Output the (X, Y) coordinate of the center of the cell containing the given text.  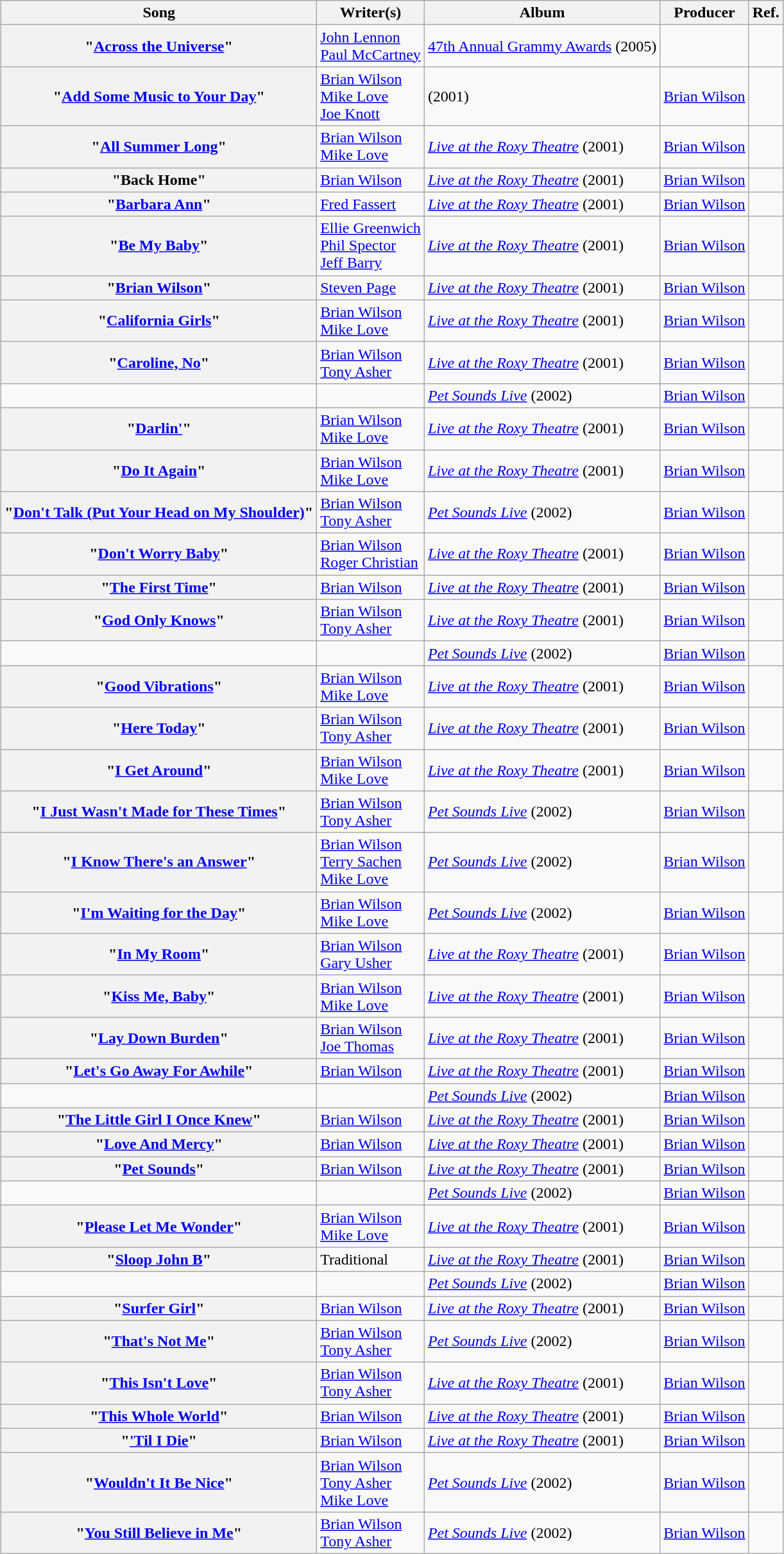
Brian WilsonMike LoveJoe Knott (371, 96)
Album (541, 13)
Brian WilsonTony AsherMike Love (371, 1482)
"Let's Go Away For Awhile" (159, 1071)
Fred Fassert (371, 204)
"Lay Down Burden" (159, 1037)
"I Just Wasn't Made for These Times" (159, 811)
(2001) (541, 96)
"Be My Baby" (159, 246)
"This Isn't Love" (159, 1383)
"'Til I Die" (159, 1440)
"That's Not Me" (159, 1342)
Traditional (371, 1259)
47th Annual Grammy Awards (2005) (541, 46)
"Surfer Girl" (159, 1308)
"I'm Waiting for the Day" (159, 913)
Song (159, 13)
"Love And Mercy" (159, 1144)
"You Still Believe in Me" (159, 1533)
"All Summer Long" (159, 146)
"Don't Talk (Put Your Head on My Shoulder)" (159, 512)
Producer (704, 13)
Brian WilsonTerry SachenMike Love (371, 862)
"Pet Sounds" (159, 1169)
Brian WilsonJoe Thomas (371, 1037)
"Here Today" (159, 728)
"Add Some Music to Your Day" (159, 96)
"Good Vibrations" (159, 687)
"California Girls" (159, 321)
"This Whole World" (159, 1416)
"Sloop John B" (159, 1259)
Writer(s) (371, 13)
"Darlin'" (159, 429)
"Wouldn't It Be Nice" (159, 1482)
Steven Page (371, 288)
Brian WilsonRoger Christian (371, 555)
"Please Let Me Wonder" (159, 1226)
"In My Room" (159, 954)
John LennonPaul McCartney (371, 46)
Brian WilsonGary Usher (371, 954)
"The First Time" (159, 587)
Ref. (766, 13)
Ellie GreenwichPhil SpectorJeff Barry (371, 246)
"Do It Again" (159, 470)
"Don't Worry Baby" (159, 555)
"I Get Around" (159, 770)
"Across the Universe" (159, 46)
"Brian Wilson" (159, 288)
"God Only Knows" (159, 620)
"The Little Girl I Once Knew" (159, 1120)
"Back Home" (159, 180)
"Caroline, No" (159, 362)
"I Know There's an Answer" (159, 862)
"Kiss Me, Baby" (159, 996)
"Barbara Ann" (159, 204)
